From the cell containing the given text, extract its center point as [X, Y] coordinate. 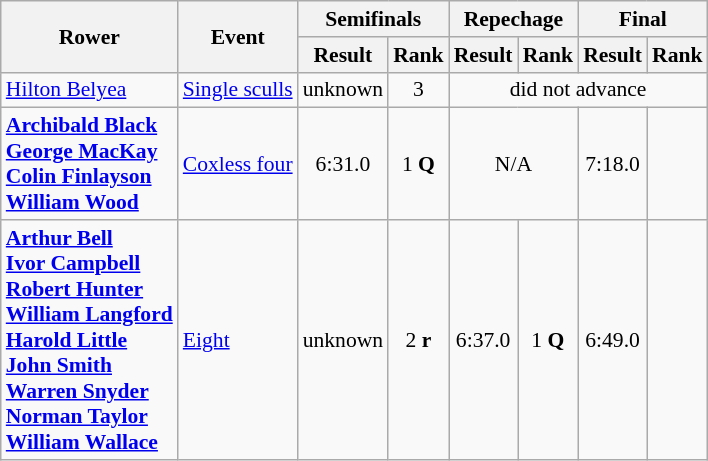
6:37.0 [484, 340]
6:49.0 [612, 340]
7:18.0 [612, 164]
2 r [418, 340]
Coxless four [238, 164]
Eight [238, 340]
N/A [514, 164]
Hilton Belyea [90, 90]
Repechage [514, 19]
Rower [90, 36]
Single sculls [238, 90]
6:31.0 [343, 164]
Final [642, 19]
did not advance [578, 90]
Archibald Black George MacKay Colin Finlayson William Wood [90, 164]
3 [418, 90]
Event [238, 36]
Semifinals [374, 19]
Arthur Bell Ivor Campbell Robert Hunter William Langford Harold Little John Smith Warren Snyder Norman Taylor William Wallace [90, 340]
